Output the (x, y) coordinate of the center of the cell containing the given text.  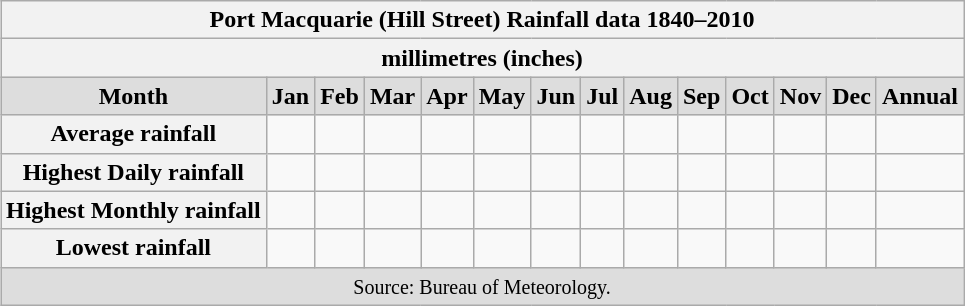
Aug (651, 96)
Jul (602, 96)
Jan (290, 96)
Jun (556, 96)
Highest Monthly rainfall (133, 210)
Annual (920, 96)
Sep (701, 96)
Oct (750, 96)
Mar (392, 96)
Nov (800, 96)
Average rainfall (133, 134)
Port Macquarie (Hill Street) Rainfall data 1840–2010 (482, 20)
Dec (852, 96)
Source: Bureau of Meteorology. (482, 286)
Highest Daily rainfall (133, 172)
millimetres (inches) (482, 58)
Apr (447, 96)
Lowest rainfall (133, 248)
Feb (340, 96)
May (502, 96)
Month (133, 96)
